From the cell containing the given text, extract its center point as (x, y) coordinate. 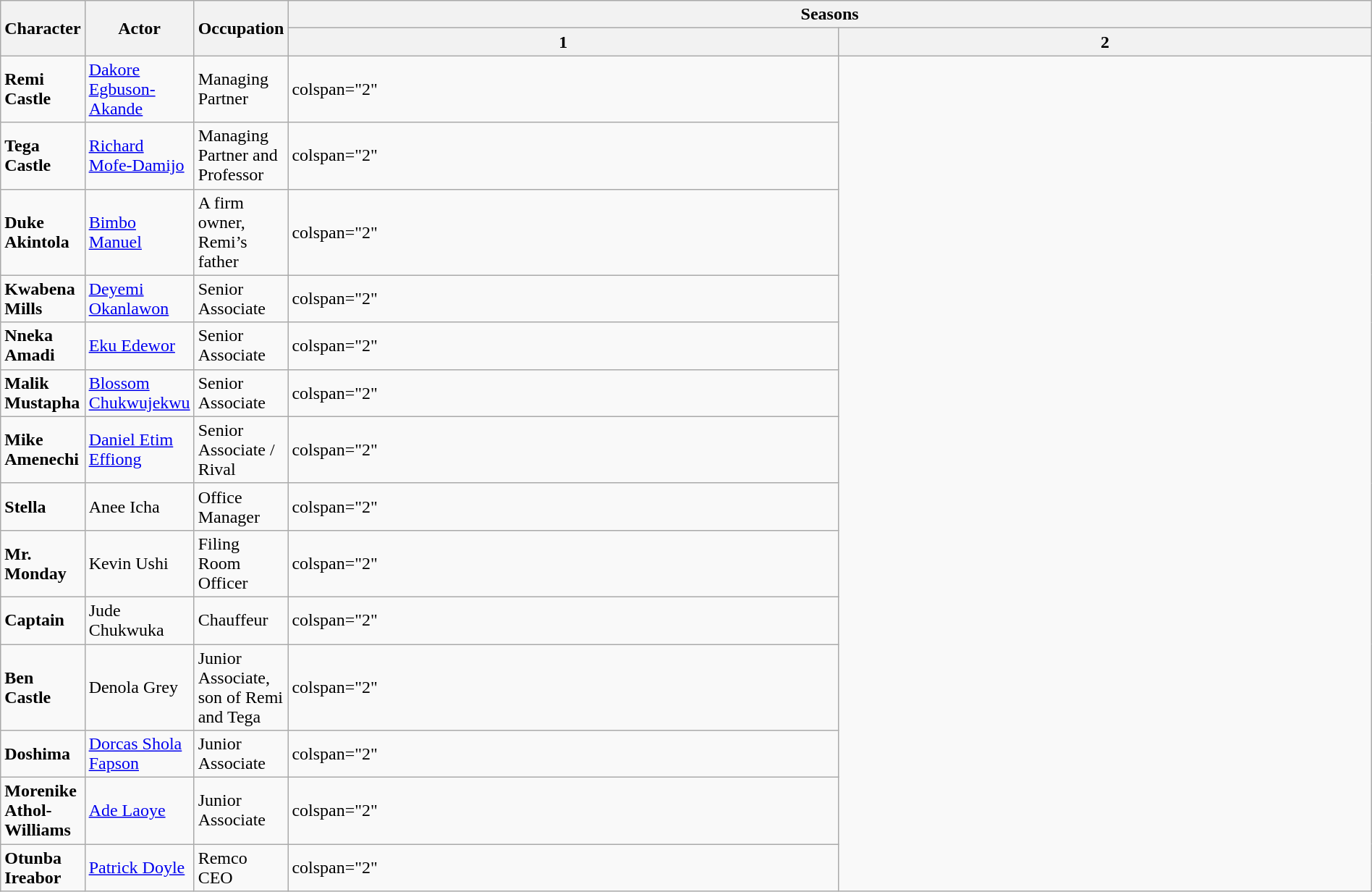
Managing Partner (241, 89)
Kwabena Mills (43, 298)
Anee Icha (139, 507)
Jude Chukwuka (139, 620)
Otunba Ireabor (43, 867)
Mr. Monday (43, 563)
Filing Room Officer (241, 563)
Kevin Ushi (139, 563)
Junior Associate, son of Remi and Tega (241, 688)
2 (1106, 42)
Duke Akintola (43, 232)
Senior Associate / Rival (241, 450)
Mike Amenechi (43, 450)
Actor (139, 28)
Remi Castle (43, 89)
A firm owner, Remi’s father (241, 232)
Captain (43, 620)
Remco CEO (241, 867)
Denola Grey (139, 688)
1 (563, 42)
Patrick Doyle (139, 867)
Seasons (829, 14)
Ben Castle (43, 688)
Eku Edewor (139, 346)
Blossom Chukwujekwu (139, 392)
Deyemi Okanlawon (139, 298)
Richard Mofe-Damijo (139, 156)
Dakore Egbuson-Akande (139, 89)
Morenike Athol-Williams (43, 811)
Malik Mustapha (43, 392)
Occupation (241, 28)
Dorcas Shola Fapson (139, 754)
Nneka Amadi (43, 346)
Doshima (43, 754)
Managing Partner and Professor (241, 156)
Ade Laoye (139, 811)
Tega Castle (43, 156)
Character (43, 28)
Chauffeur (241, 620)
Stella (43, 507)
Daniel Etim Effiong (139, 450)
Bimbo Manuel (139, 232)
Office Manager (241, 507)
